Identify which cell holds the provided text, then report its [X, Y] central coordinate. 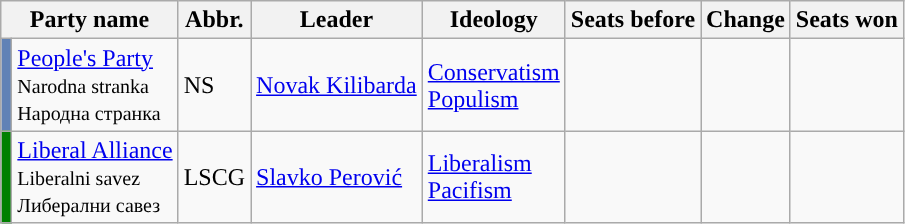
Leader [337, 20]
Seats won [846, 20]
Abbr. [214, 20]
Novak Kilibarda [337, 85]
Liberal AllianceLiberalni savezЛиберални савез [95, 177]
Ideology [494, 20]
LSCG [214, 177]
Seats before [632, 20]
Slavko Perović [337, 177]
LiberalismPacifism [494, 177]
Change [746, 20]
NS [214, 85]
ConservatismPopulism [494, 85]
People's PartyNarodna strankaНародна странка [95, 85]
Party name [90, 20]
